Return (x, y) of the center of cell containing provided text 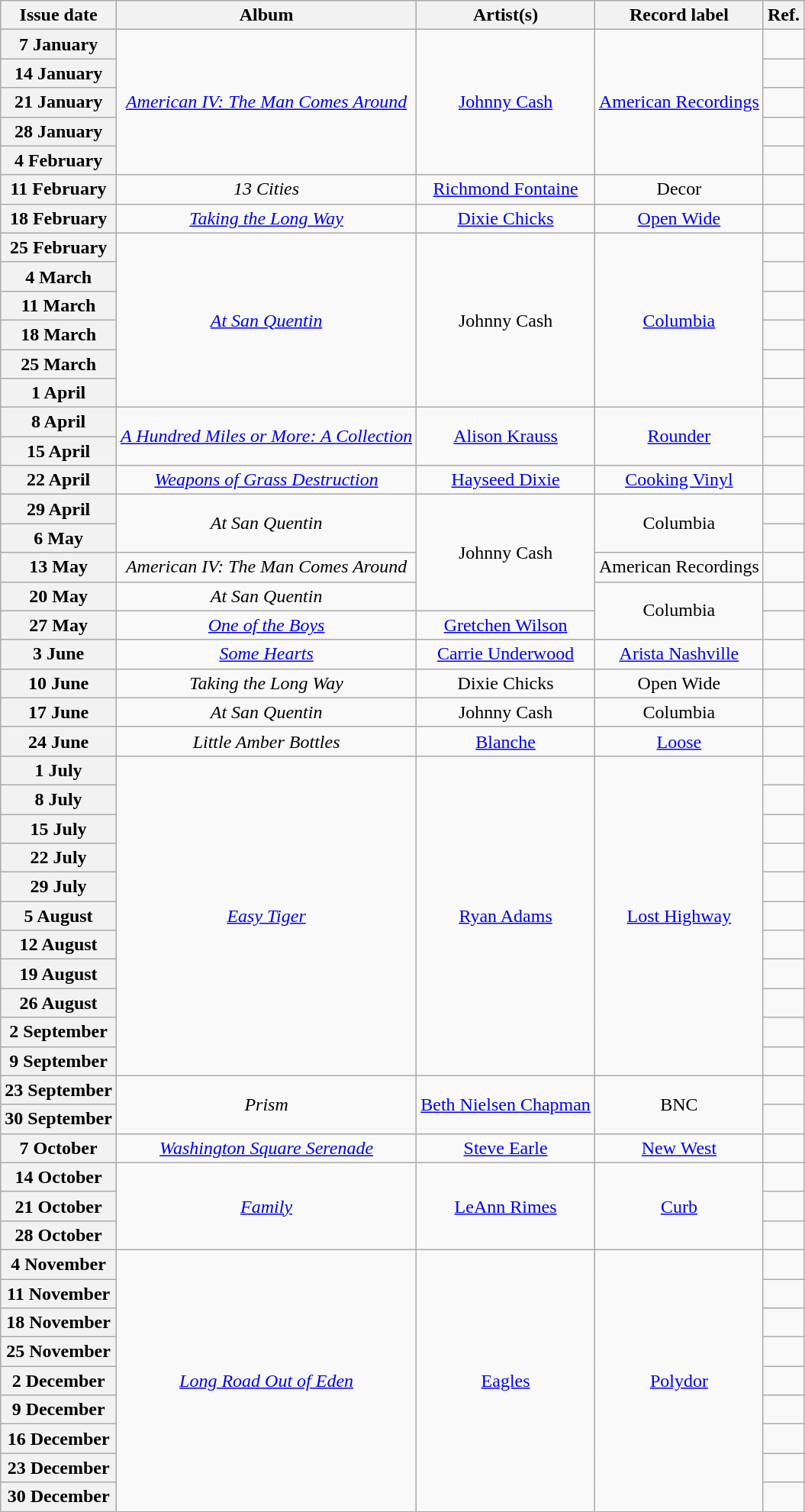
Artist(s) (506, 15)
22 April (59, 480)
29 July (59, 887)
22 July (59, 858)
7 October (59, 1148)
19 August (59, 974)
Record label (679, 15)
A Hundred Miles or More: A Collection (266, 437)
21 January (59, 102)
26 August (59, 1003)
Gretchen Wilson (506, 625)
Lost Highway (679, 916)
LeAnn Rimes (506, 1206)
Eagles (506, 1380)
Album (266, 15)
18 November (59, 1323)
10 June (59, 683)
4 March (59, 276)
2 September (59, 1032)
Weapons of Grass Destruction (266, 480)
6 May (59, 538)
1 April (59, 393)
11 November (59, 1294)
24 June (59, 741)
Richmond Fontaine (506, 189)
18 March (59, 334)
4 November (59, 1264)
Issue date (59, 15)
Carrie Underwood (506, 654)
Washington Square Serenade (266, 1148)
Hayseed Dixie (506, 480)
17 June (59, 712)
23 September (59, 1090)
9 September (59, 1061)
30 December (59, 1497)
1 July (59, 770)
7 January (59, 44)
20 May (59, 596)
Curb (679, 1206)
3 June (59, 654)
Prism (266, 1104)
Blanche (506, 741)
Steve Earle (506, 1148)
Some Hearts (266, 654)
8 July (59, 799)
Cooking Vinyl (679, 480)
Alison Krauss (506, 437)
12 August (59, 945)
15 July (59, 828)
18 February (59, 218)
30 September (59, 1119)
11 March (59, 305)
2 December (59, 1381)
15 April (59, 451)
Beth Nielsen Chapman (506, 1104)
Arista Nashville (679, 654)
27 May (59, 625)
25 February (59, 247)
One of the Boys (266, 625)
25 March (59, 364)
New West (679, 1148)
25 November (59, 1352)
Easy Tiger (266, 916)
Polydor (679, 1380)
16 December (59, 1439)
Ryan Adams (506, 916)
14 January (59, 73)
14 October (59, 1177)
28 January (59, 131)
23 December (59, 1468)
Little Amber Bottles (266, 741)
13 May (59, 567)
9 December (59, 1410)
28 October (59, 1235)
Ref. (783, 15)
Family (266, 1206)
8 April (59, 422)
BNC (679, 1104)
21 October (59, 1206)
Rounder (679, 437)
5 August (59, 916)
4 February (59, 160)
Loose (679, 741)
Decor (679, 189)
13 Cities (266, 189)
29 April (59, 509)
11 February (59, 189)
Long Road Out of Eden (266, 1380)
